Output the (x, y) coordinate of the center of the cell containing the given text.  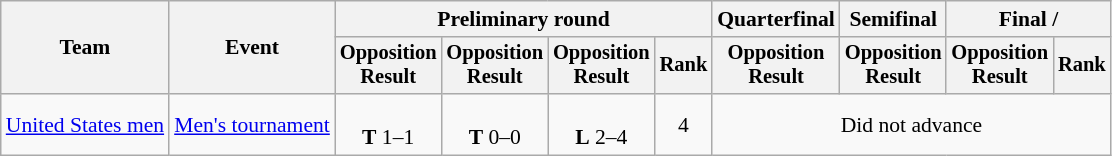
Final / (1028, 19)
T 0–0 (494, 124)
T 1–1 (388, 124)
Semifinal (894, 19)
Men's tournament (252, 124)
Event (252, 48)
United States men (85, 124)
L 2–4 (602, 124)
Did not advance (911, 124)
Quarterfinal (776, 19)
4 (684, 124)
Preliminary round (524, 19)
Team (85, 48)
